Detect which cell encompasses the target text, then output its (x, y) center coordinate. 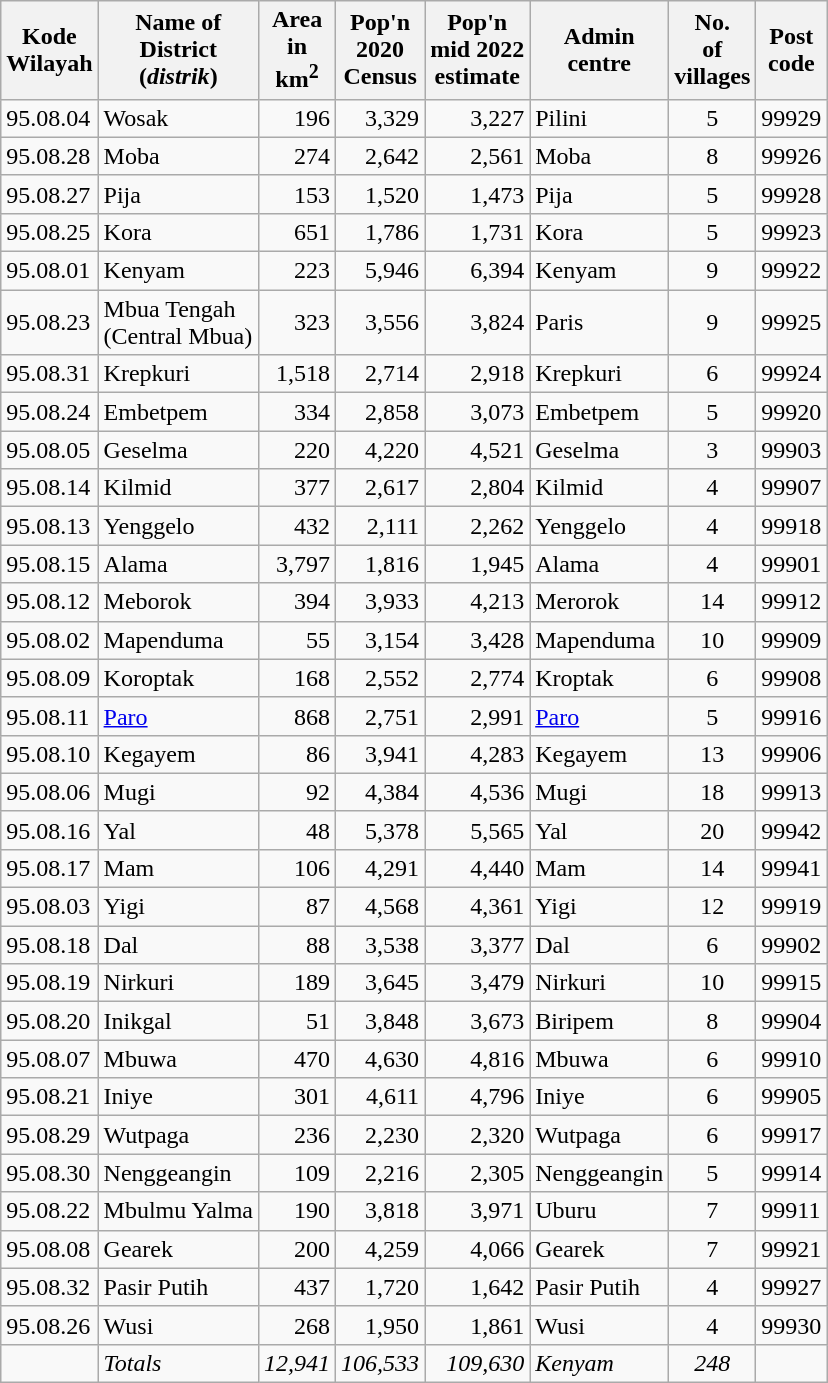
95.08.26 (50, 1325)
Paris (600, 322)
86 (296, 754)
1,520 (380, 194)
95.08.11 (50, 716)
189 (296, 983)
1,473 (478, 194)
2,552 (380, 678)
99912 (792, 602)
2,561 (478, 156)
99942 (792, 830)
99918 (792, 526)
92 (296, 792)
99916 (792, 716)
99902 (792, 945)
106 (296, 868)
99904 (792, 1021)
248 (712, 1363)
Mbulmu Yalma (178, 1211)
3,818 (380, 1211)
95.08.14 (50, 488)
3,227 (478, 118)
95.08.15 (50, 564)
87 (296, 907)
109 (296, 1173)
99907 (792, 488)
48 (296, 830)
99921 (792, 1249)
274 (296, 156)
109,630 (478, 1363)
12,941 (296, 1363)
99901 (792, 564)
95.08.08 (50, 1249)
95.08.13 (50, 526)
95.08.01 (50, 271)
99911 (792, 1211)
3,673 (478, 1021)
301 (296, 1097)
223 (296, 271)
99941 (792, 868)
4,816 (478, 1059)
2,774 (478, 678)
95.08.21 (50, 1097)
95.08.16 (50, 830)
2,714 (380, 374)
99915 (792, 983)
99929 (792, 118)
99909 (792, 640)
651 (296, 232)
2,991 (478, 716)
95.08.24 (50, 412)
1,861 (478, 1325)
13 (712, 754)
168 (296, 678)
95.08.27 (50, 194)
432 (296, 526)
20 (712, 830)
2,918 (478, 374)
1,950 (380, 1325)
5,946 (380, 271)
1,518 (296, 374)
4,213 (478, 602)
4,440 (478, 868)
2,751 (380, 716)
4,220 (380, 450)
1,786 (380, 232)
Kode Wilayah (50, 50)
51 (296, 1021)
95.08.10 (50, 754)
Kroptak (600, 678)
Mbua Tengah (Central Mbua) (178, 322)
99908 (792, 678)
Totals (178, 1363)
4,521 (478, 450)
2,858 (380, 412)
2,617 (380, 488)
3,797 (296, 564)
95.08.32 (50, 1287)
95.08.19 (50, 983)
Pilini (600, 118)
2,320 (478, 1135)
Postcode (792, 50)
3,971 (478, 1211)
4,066 (478, 1249)
3,073 (478, 412)
334 (296, 412)
Merorok (600, 602)
95.08.29 (50, 1135)
3,941 (380, 754)
95.08.02 (50, 640)
394 (296, 602)
No.of villages (712, 50)
95.08.18 (50, 945)
153 (296, 194)
99924 (792, 374)
Pop'n 2020 Census (380, 50)
Inikgal (178, 1021)
1,731 (478, 232)
4,291 (380, 868)
95.08.09 (50, 678)
95.08.28 (50, 156)
868 (296, 716)
Meborok (178, 602)
95.08.07 (50, 1059)
4,259 (380, 1249)
95.08.23 (50, 322)
99927 (792, 1287)
3,479 (478, 983)
99903 (792, 450)
2,642 (380, 156)
4,796 (478, 1097)
Uburu (600, 1211)
99930 (792, 1325)
3,154 (380, 640)
3,329 (380, 118)
99925 (792, 322)
2,230 (380, 1135)
4,536 (478, 792)
4,384 (380, 792)
2,804 (478, 488)
99906 (792, 754)
Koroptak (178, 678)
95.08.30 (50, 1173)
99917 (792, 1135)
2,216 (380, 1173)
99926 (792, 156)
3,933 (380, 602)
99905 (792, 1097)
3,377 (478, 945)
95.08.12 (50, 602)
55 (296, 640)
3,848 (380, 1021)
3,538 (380, 945)
3,824 (478, 322)
4,611 (380, 1097)
95.08.03 (50, 907)
2,262 (478, 526)
437 (296, 1287)
88 (296, 945)
200 (296, 1249)
18 (712, 792)
323 (296, 322)
95.08.06 (50, 792)
95.08.20 (50, 1021)
2,111 (380, 526)
4,568 (380, 907)
106,533 (380, 1363)
190 (296, 1211)
220 (296, 450)
3 (712, 450)
99919 (792, 907)
Area inkm2 (296, 50)
5,565 (478, 830)
Pop'n mid 2022estimate (478, 50)
6,394 (478, 271)
Admincentre (600, 50)
95.08.25 (50, 232)
99913 (792, 792)
3,428 (478, 640)
1,816 (380, 564)
196 (296, 118)
Name ofDistrict(distrik) (178, 50)
99923 (792, 232)
4,630 (380, 1059)
3,645 (380, 983)
3,556 (380, 322)
99914 (792, 1173)
Biripem (600, 1021)
1,720 (380, 1287)
377 (296, 488)
95.08.31 (50, 374)
99920 (792, 412)
2,305 (478, 1173)
99910 (792, 1059)
470 (296, 1059)
268 (296, 1325)
95.08.04 (50, 118)
Wosak (178, 118)
1,642 (478, 1287)
12 (712, 907)
95.08.17 (50, 868)
5,378 (380, 830)
99922 (792, 271)
4,361 (478, 907)
236 (296, 1135)
95.08.22 (50, 1211)
95.08.05 (50, 450)
4,283 (478, 754)
99928 (792, 194)
1,945 (478, 564)
